Detect which cell encompasses the target text, then output its [x, y] center coordinate. 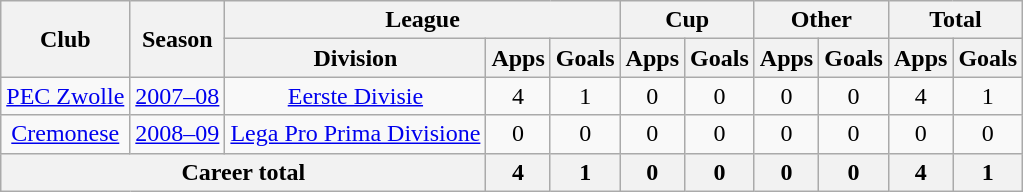
2007–08 [178, 96]
Division [356, 58]
Eerste Divisie [356, 96]
Cup [687, 20]
Season [178, 39]
Other [821, 20]
2008–09 [178, 134]
Club [66, 39]
Career total [244, 172]
PEC Zwolle [66, 96]
League [422, 20]
Cremonese [66, 134]
Lega Pro Prima Divisione [356, 134]
Total [955, 20]
